Return (X, Y) of the center of cell containing provided text 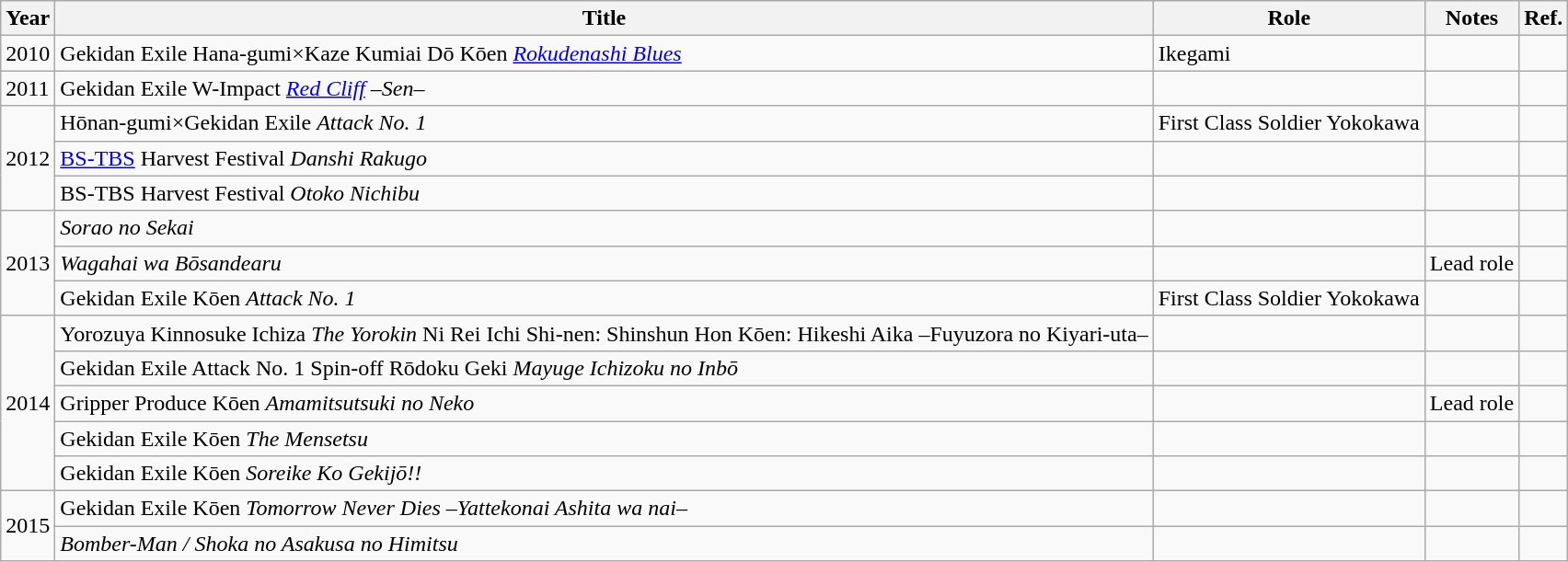
Wagahai wa Bōsandearu (604, 263)
Gekidan Exile Kōen Tomorrow Never Dies –Yattekonai Ashita wa nai– (604, 509)
2014 (28, 403)
Gripper Produce Kōen Amamitsutsuki no Neko (604, 403)
Title (604, 18)
BS-TBS Harvest Festival Otoko Nichibu (604, 193)
Year (28, 18)
Gekidan Exile Kōen Soreike Ko Gekijō!! (604, 474)
2011 (28, 88)
Notes (1471, 18)
Role (1288, 18)
2013 (28, 263)
2010 (28, 53)
Yorozuya Kinnosuke Ichiza The Yorokin Ni Rei Ichi Shi-nen: Shinshun Hon Kōen: Hikeshi Aika –Fuyuzora no Kiyari-uta– (604, 333)
BS-TBS Harvest Festival Danshi Rakugo (604, 158)
Gekidan Exile Kōen Attack No. 1 (604, 298)
Gekidan Exile W-Impact Red Cliff –Sen– (604, 88)
Bomber-Man / Shoka no Asakusa no Himitsu (604, 544)
Ikegami (1288, 53)
2015 (28, 526)
Gekidan Exile Kōen The Mensetsu (604, 439)
Sorao no Sekai (604, 228)
Gekidan Exile Attack No. 1 Spin-off Rōdoku Geki Mayuge Ichizoku no Inbō (604, 368)
Gekidan Exile Hana-gumi×Kaze Kumiai Dō Kōen Rokudenashi Blues (604, 53)
Hōnan-gumi×Gekidan Exile Attack No. 1 (604, 123)
2012 (28, 158)
Ref. (1544, 18)
